Return (x, y) of the center of cell containing provided text 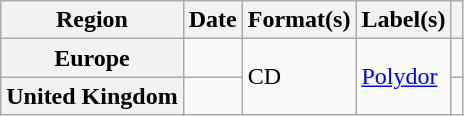
Label(s) (404, 20)
Polydor (404, 77)
CD (299, 77)
United Kingdom (92, 96)
Date (212, 20)
Format(s) (299, 20)
Europe (92, 58)
Region (92, 20)
